Return [X, Y] of the center of cell containing provided text 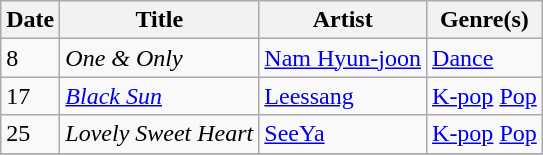
SeeYa [343, 134]
Dance [485, 58]
Black Sun [160, 96]
Lovely Sweet Heart [160, 134]
Genre(s) [485, 20]
One & Only [160, 58]
Date [30, 20]
Leessang [343, 96]
25 [30, 134]
Title [160, 20]
8 [30, 58]
Artist [343, 20]
17 [30, 96]
Nam Hyun-joon [343, 58]
